Provide the (x, y) coordinate of the cell's center where the given text is located.  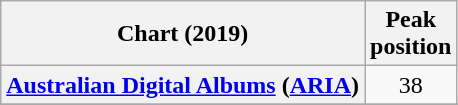
38 (411, 85)
Chart (2019) (183, 34)
Australian Digital Albums (ARIA) (183, 85)
Peakposition (411, 34)
